Locate the cell with the specified text and output its [x, y] center coordinate. 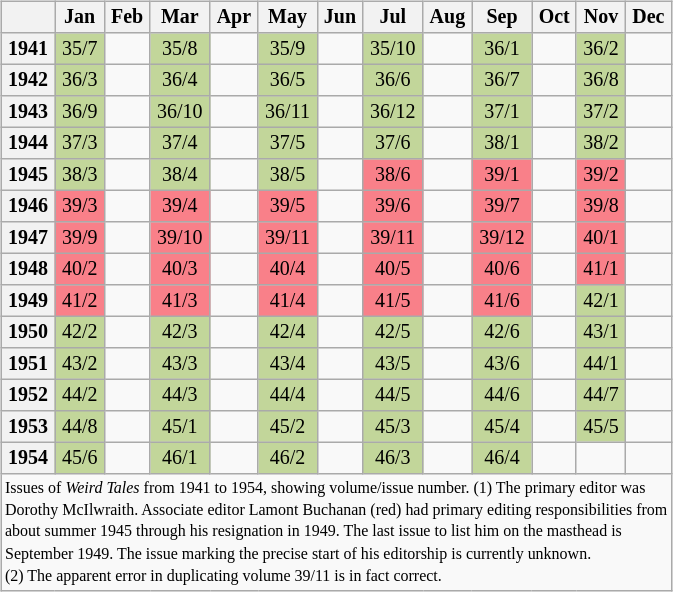
35/8 [180, 48]
39/6 [393, 206]
43/1 [600, 332]
1952 [28, 394]
43/6 [502, 364]
42/1 [600, 300]
39/1 [502, 174]
36/7 [502, 80]
38/3 [80, 174]
39/2 [600, 174]
44/2 [80, 394]
39/8 [600, 206]
40/2 [80, 268]
44/5 [393, 394]
1943 [28, 112]
35/10 [393, 48]
39/12 [502, 238]
Aug [448, 18]
45/6 [80, 458]
39/5 [288, 206]
35/9 [288, 48]
1947 [28, 238]
40/6 [502, 268]
36/6 [393, 80]
36/3 [80, 80]
39/3 [80, 206]
40/4 [288, 268]
May [288, 18]
44/4 [288, 394]
37/2 [600, 112]
41/6 [502, 300]
Sep [502, 18]
42/6 [502, 332]
40/5 [393, 268]
40/1 [600, 238]
38/4 [180, 174]
37/5 [288, 144]
41/3 [180, 300]
1941 [28, 48]
1951 [28, 364]
38/5 [288, 174]
36/5 [288, 80]
36/9 [80, 112]
38/2 [600, 144]
36/1 [502, 48]
1949 [28, 300]
36/2 [600, 48]
1942 [28, 80]
41/2 [80, 300]
46/2 [288, 458]
44/6 [502, 394]
Feb [127, 18]
45/4 [502, 426]
41/1 [600, 268]
41/5 [393, 300]
42/3 [180, 332]
36/11 [288, 112]
43/5 [393, 364]
35/7 [80, 48]
1944 [28, 144]
45/2 [288, 426]
37/1 [502, 112]
38/1 [502, 144]
1948 [28, 268]
43/2 [80, 364]
45/3 [393, 426]
1954 [28, 458]
45/5 [600, 426]
37/6 [393, 144]
1953 [28, 426]
36/8 [600, 80]
39/10 [180, 238]
39/9 [80, 238]
42/4 [288, 332]
Nov [600, 18]
46/3 [393, 458]
46/1 [180, 458]
39/4 [180, 206]
41/4 [288, 300]
43/3 [180, 364]
Oct [554, 18]
Apr [234, 18]
Mar [180, 18]
1950 [28, 332]
40/3 [180, 268]
46/4 [502, 458]
37/4 [180, 144]
36/10 [180, 112]
44/1 [600, 364]
39/7 [502, 206]
42/2 [80, 332]
45/1 [180, 426]
44/3 [180, 394]
37/3 [80, 144]
36/4 [180, 80]
1945 [28, 174]
44/7 [600, 394]
38/6 [393, 174]
Jun [340, 18]
1946 [28, 206]
Dec [649, 18]
Jul [393, 18]
Jan [80, 18]
44/8 [80, 426]
36/12 [393, 112]
42/5 [393, 332]
43/4 [288, 364]
